Identify which cell holds the provided text, then report its (X, Y) central coordinate. 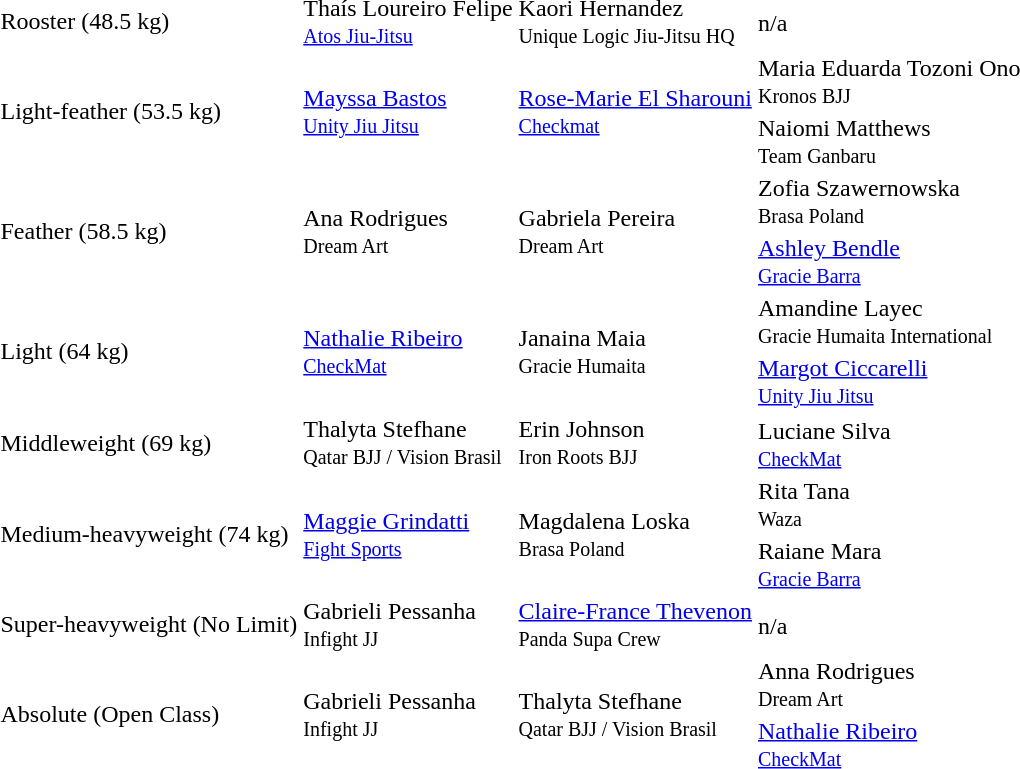
Ana RodriguesDream Art (408, 232)
Mayssa BastosUnity Jiu Jitsu (408, 112)
Janaina MaiaGracie Humaita (635, 352)
Nathalie RibeiroCheckMat (408, 352)
Rose-Marie El SharouniCheckmat (635, 112)
Gabriela PereiraDream Art (635, 232)
Magdalena LoskaBrasa Poland (635, 534)
Claire-France ThevenonPanda Supa Crew (635, 624)
Erin JohnsonIron Roots BJJ (635, 443)
Thalyta StefhaneQatar BJJ / Vision Brasil (408, 443)
Gabrieli PessanhaInfight JJ (408, 624)
Maggie GrindattiFight Sports (408, 534)
